Determine the (X, Y) coordinate at the center of the cell enclosing the given text.  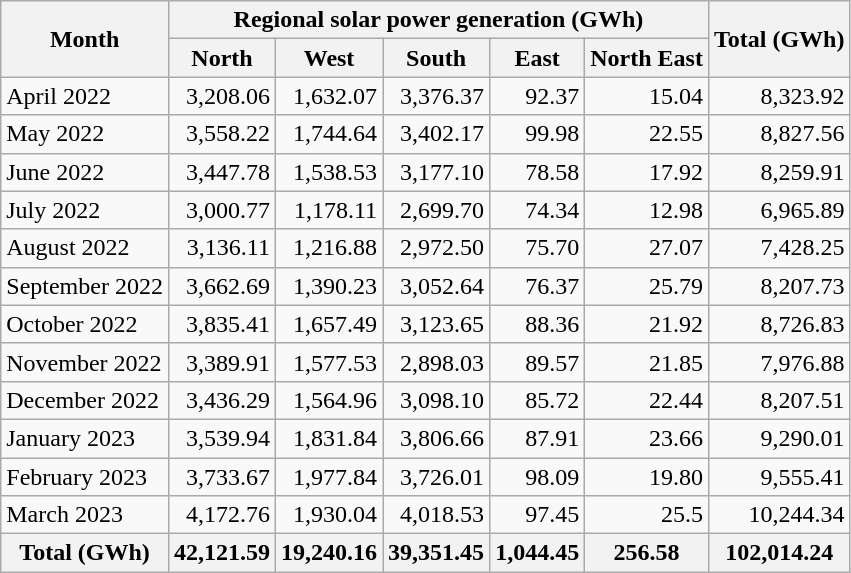
3,389.91 (222, 362)
East (538, 58)
21.85 (647, 362)
3,662.69 (222, 286)
June 2022 (85, 172)
April 2022 (85, 96)
3,539.94 (222, 438)
75.70 (538, 248)
Regional solar power generation (GWh) (438, 20)
7,428.25 (779, 248)
3,402.17 (436, 134)
3,123.65 (436, 324)
3,000.77 (222, 210)
January 2023 (85, 438)
3,726.01 (436, 477)
88.36 (538, 324)
September 2022 (85, 286)
8,207.73 (779, 286)
1,632.07 (330, 96)
2,898.03 (436, 362)
25.79 (647, 286)
10,244.34 (779, 515)
1,216.88 (330, 248)
1,657.49 (330, 324)
August 2022 (85, 248)
9,290.01 (779, 438)
3,177.10 (436, 172)
1,044.45 (538, 553)
8,259.91 (779, 172)
1,977.84 (330, 477)
76.37 (538, 286)
1,577.53 (330, 362)
39,351.45 (436, 553)
8,726.83 (779, 324)
102,014.24 (779, 553)
4,018.53 (436, 515)
March 2023 (85, 515)
February 2023 (85, 477)
1,178.11 (330, 210)
3,052.64 (436, 286)
8,827.56 (779, 134)
15.04 (647, 96)
22.44 (647, 400)
1,930.04 (330, 515)
78.58 (538, 172)
7,976.88 (779, 362)
3,376.37 (436, 96)
22.55 (647, 134)
Month (85, 39)
89.57 (538, 362)
8,323.92 (779, 96)
23.66 (647, 438)
99.98 (538, 134)
8,207.51 (779, 400)
October 2022 (85, 324)
12.98 (647, 210)
42,121.59 (222, 553)
1,390.23 (330, 286)
November 2022 (85, 362)
North (222, 58)
3,136.11 (222, 248)
2,972.50 (436, 248)
3,733.67 (222, 477)
1,744.64 (330, 134)
98.09 (538, 477)
3,098.10 (436, 400)
17.92 (647, 172)
July 2022 (85, 210)
4,172.76 (222, 515)
9,555.41 (779, 477)
3,208.06 (222, 96)
19,240.16 (330, 553)
85.72 (538, 400)
1,564.96 (330, 400)
3,558.22 (222, 134)
1,831.84 (330, 438)
256.58 (647, 553)
South (436, 58)
3,835.41 (222, 324)
North East (647, 58)
1,538.53 (330, 172)
December 2022 (85, 400)
3,447.78 (222, 172)
27.07 (647, 248)
87.91 (538, 438)
21.92 (647, 324)
6,965.89 (779, 210)
West (330, 58)
3,436.29 (222, 400)
74.34 (538, 210)
3,806.66 (436, 438)
19.80 (647, 477)
97.45 (538, 515)
92.37 (538, 96)
2,699.70 (436, 210)
May 2022 (85, 134)
25.5 (647, 515)
